For the text-containing cell, return its midpoint in (X, Y) coordinate format. 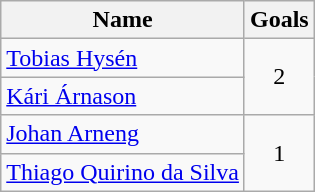
Goals (279, 20)
Tobias Hysén (123, 58)
Thiago Quirino da Silva (123, 172)
2 (279, 77)
Johan Arneng (123, 134)
1 (279, 153)
Kári Árnason (123, 96)
Name (123, 20)
